Find where the given text appears and provide that cell's center as [X, Y] coordinate. 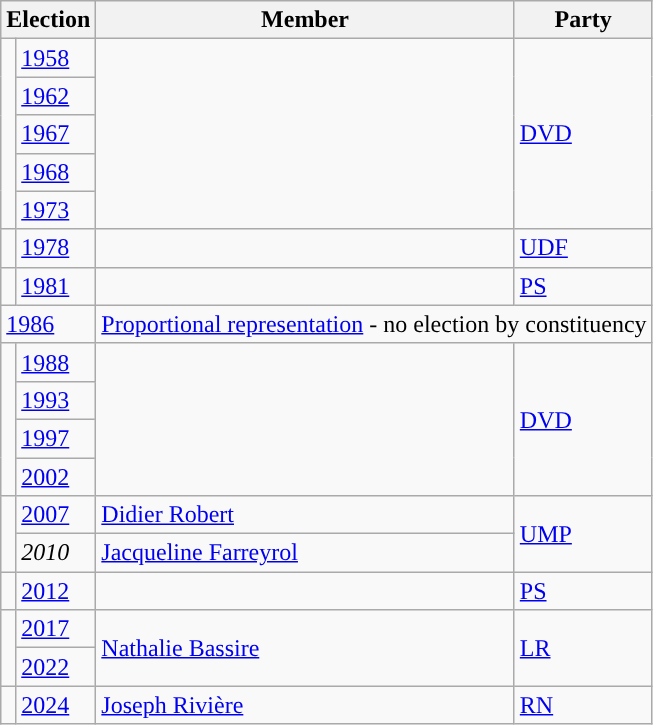
UDF [583, 248]
Jacqueline Farreyrol [305, 553]
1962 [56, 96]
1997 [56, 438]
Election [48, 20]
2012 [56, 591]
2024 [56, 705]
1958 [56, 58]
1973 [56, 210]
2007 [56, 515]
1988 [56, 362]
1978 [56, 248]
RN [583, 705]
Proportional representation - no election by constituency [374, 324]
LR [583, 648]
2002 [56, 477]
UMP [583, 534]
2022 [56, 667]
Member [305, 20]
1968 [56, 172]
2010 [56, 553]
Nathalie Bassire [305, 648]
1986 [48, 324]
1967 [56, 134]
Joseph Rivière [305, 705]
1993 [56, 400]
1981 [56, 286]
Didier Robert [305, 515]
Party [583, 20]
2017 [56, 629]
